Locate the cell with the specified text and output its (x, y) center coordinate. 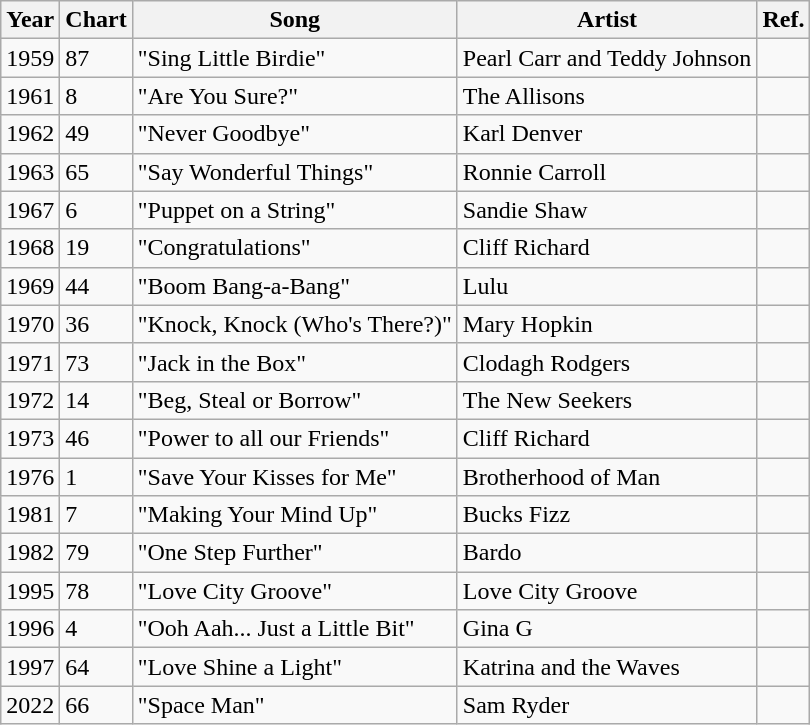
Sam Ryder (607, 705)
73 (96, 362)
1969 (30, 286)
6 (96, 210)
1 (96, 477)
1971 (30, 362)
Pearl Carr and Teddy Johnson (607, 58)
1961 (30, 96)
"Space Man" (294, 705)
14 (96, 400)
Artist (607, 20)
1996 (30, 629)
"Love Shine a Light" (294, 667)
"Beg, Steal or Borrow" (294, 400)
66 (96, 705)
79 (96, 553)
Bucks Fizz (607, 515)
1982 (30, 553)
"Congratulations" (294, 248)
"Puppet on a String" (294, 210)
Year (30, 20)
Song (294, 20)
8 (96, 96)
44 (96, 286)
1973 (30, 438)
"Knock, Knock (Who's There?)" (294, 324)
The New Seekers (607, 400)
"Say Wonderful Things" (294, 172)
1995 (30, 591)
46 (96, 438)
"Power to all our Friends" (294, 438)
1972 (30, 400)
1970 (30, 324)
"Boom Bang-a-Bang" (294, 286)
"One Step Further" (294, 553)
1997 (30, 667)
Brotherhood of Man (607, 477)
"Sing Little Birdie" (294, 58)
"Jack in the Box" (294, 362)
1963 (30, 172)
Mary Hopkin (607, 324)
"Save Your Kisses for Me" (294, 477)
65 (96, 172)
Katrina and the Waves (607, 667)
87 (96, 58)
Gina G (607, 629)
7 (96, 515)
19 (96, 248)
The Allisons (607, 96)
1967 (30, 210)
Bardo (607, 553)
Lulu (607, 286)
49 (96, 134)
"Love City Groove" (294, 591)
"Never Goodbye" (294, 134)
78 (96, 591)
36 (96, 324)
64 (96, 667)
Love City Groove (607, 591)
"Ooh Aah... Just a Little Bit" (294, 629)
Chart (96, 20)
1968 (30, 248)
Ref. (784, 20)
1976 (30, 477)
"Making Your Mind Up" (294, 515)
4 (96, 629)
"Are You Sure?" (294, 96)
1959 (30, 58)
1962 (30, 134)
Ronnie Carroll (607, 172)
1981 (30, 515)
Karl Denver (607, 134)
Clodagh Rodgers (607, 362)
2022 (30, 705)
Sandie Shaw (607, 210)
